Determine the (X, Y) coordinate at the center of the cell enclosing the given text.  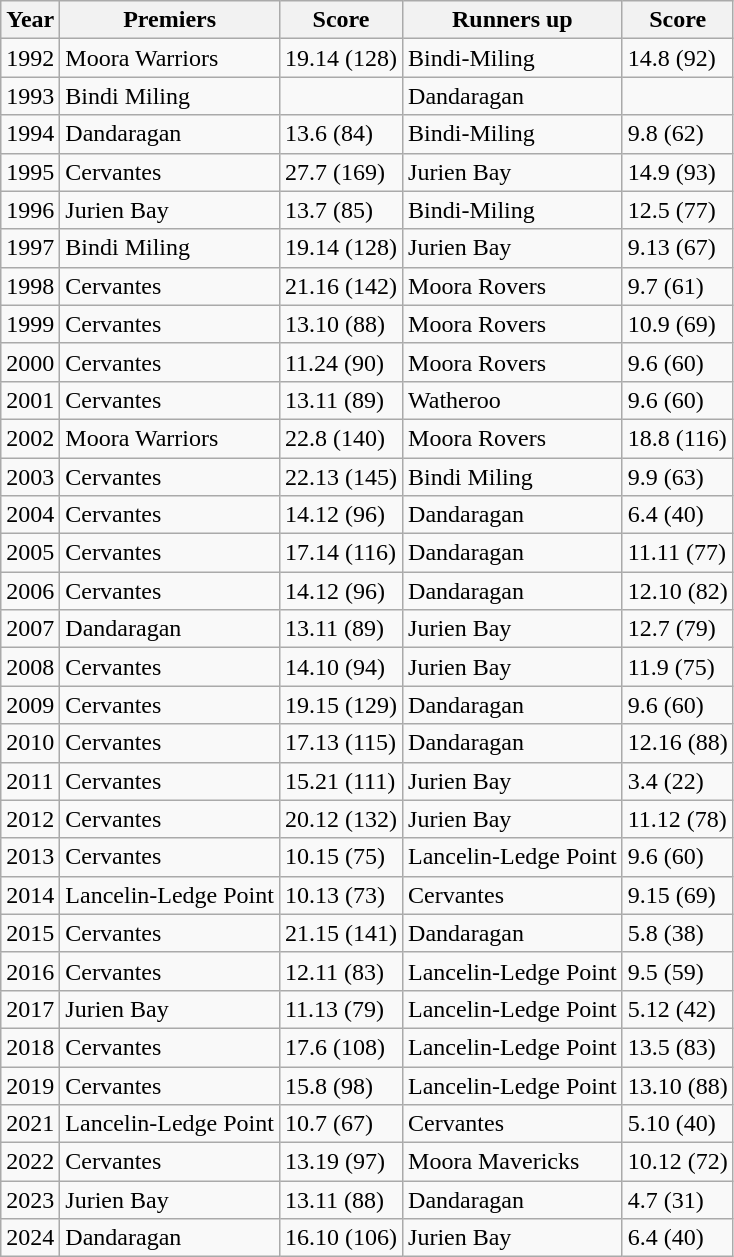
2022 (30, 1162)
13.19 (97) (340, 1162)
16.10 (106) (340, 1238)
15.21 (111) (340, 781)
4.7 (31) (678, 1200)
2016 (30, 971)
2024 (30, 1238)
10.15 (75) (340, 857)
2008 (30, 667)
1997 (30, 248)
1996 (30, 210)
10.9 (69) (678, 324)
9.13 (67) (678, 248)
15.8 (98) (340, 1085)
14.8 (92) (678, 58)
14.10 (94) (340, 667)
2009 (30, 705)
18.8 (116) (678, 438)
22.13 (145) (340, 477)
2003 (30, 477)
17.13 (115) (340, 743)
13.5 (83) (678, 1047)
2001 (30, 400)
21.15 (141) (340, 933)
2014 (30, 895)
1995 (30, 172)
12.7 (79) (678, 629)
9.8 (62) (678, 134)
2013 (30, 857)
2006 (30, 591)
Moora Mavericks (513, 1162)
9.9 (63) (678, 477)
5.12 (42) (678, 1009)
Year (30, 20)
13.11 (88) (340, 1200)
1992 (30, 58)
2015 (30, 933)
12.10 (82) (678, 591)
9.15 (69) (678, 895)
1998 (30, 286)
Premiers (170, 20)
17.14 (116) (340, 553)
9.5 (59) (678, 971)
11.12 (78) (678, 819)
2005 (30, 553)
12.16 (88) (678, 743)
2004 (30, 515)
2017 (30, 1009)
11.24 (90) (340, 362)
20.12 (132) (340, 819)
10.13 (73) (340, 895)
21.16 (142) (340, 286)
10.12 (72) (678, 1162)
2010 (30, 743)
19.15 (129) (340, 705)
2011 (30, 781)
9.7 (61) (678, 286)
13.7 (85) (340, 210)
13.6 (84) (340, 134)
22.8 (140) (340, 438)
2000 (30, 362)
5.8 (38) (678, 933)
27.7 (169) (340, 172)
Runners up (513, 20)
5.10 (40) (678, 1124)
2023 (30, 1200)
2007 (30, 629)
2018 (30, 1047)
2012 (30, 819)
1994 (30, 134)
17.6 (108) (340, 1047)
3.4 (22) (678, 781)
12.5 (77) (678, 210)
1993 (30, 96)
11.13 (79) (340, 1009)
Watheroo (513, 400)
1999 (30, 324)
12.11 (83) (340, 971)
11.11 (77) (678, 553)
2002 (30, 438)
14.9 (93) (678, 172)
2021 (30, 1124)
2019 (30, 1085)
11.9 (75) (678, 667)
10.7 (67) (340, 1124)
